Determine the [X, Y] coordinate at the center of the cell enclosing the given text.  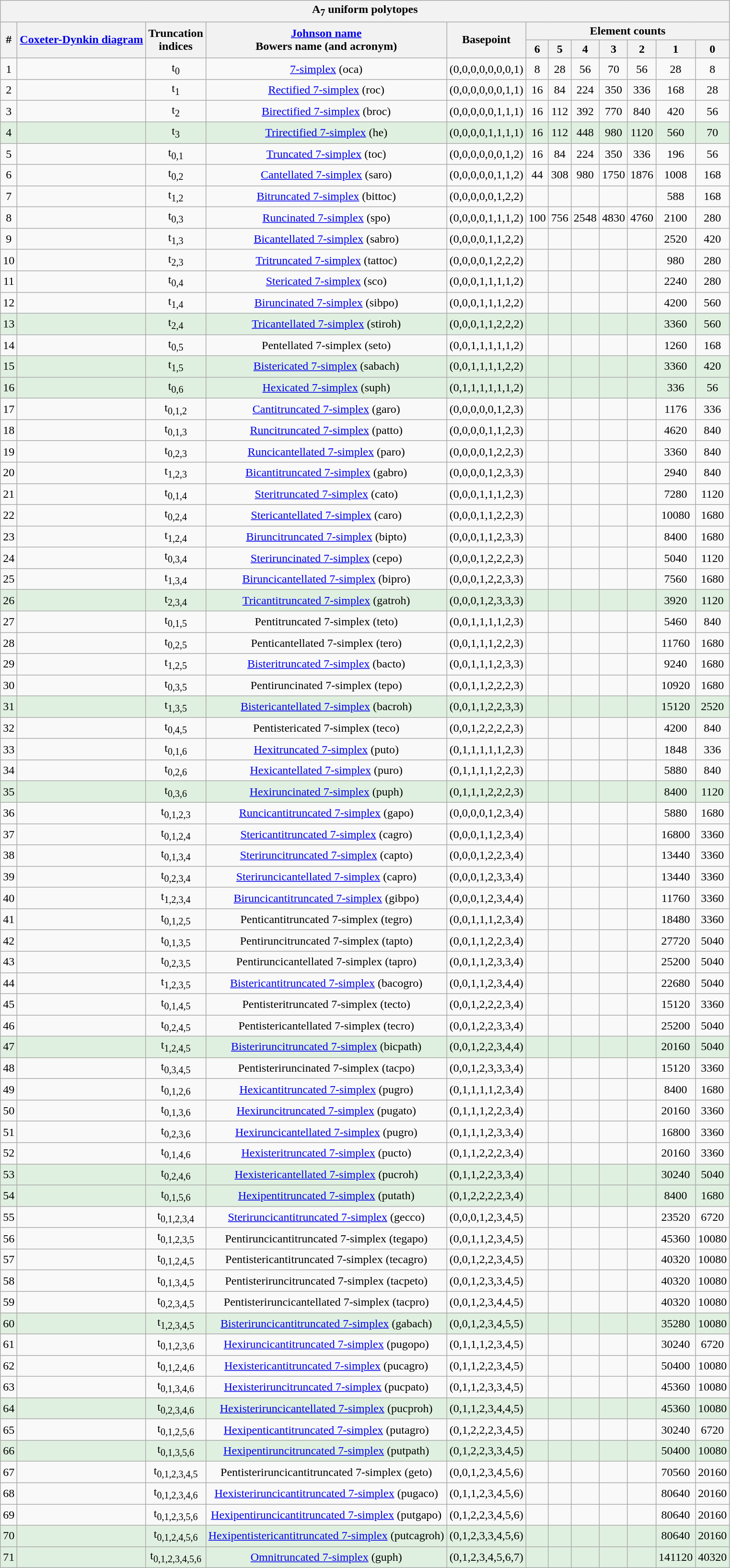
t0,2,3,4,6 [175, 1408]
t0,1,6 [175, 749]
Cantellated 7-simplex (saro) [326, 175]
t0,1,2,3 [175, 813]
t1,2,3,5 [175, 983]
Element counts [628, 31]
t0,1,3,4,5 [175, 1281]
(0,0,0,1,1,2,2,3) [486, 515]
Stericantitruncated 7-simplex (cagro) [326, 834]
100 [537, 218]
Runcinated 7-simplex (spo) [326, 218]
19 [9, 451]
392 [585, 111]
Bistericantellated 7-simplex (bacroh) [326, 707]
1848 [676, 749]
Stericated 7-simplex (sco) [326, 281]
33 [9, 749]
t1,2,3,4,5 [175, 1323]
(0,1,1,2,3,3,4,5) [486, 1387]
Hexiruncinated 7-simplex (puph) [326, 792]
(0,0,0,1,1,2,2,2) [486, 324]
Coxeter-Dynkin diagram [81, 40]
t0,6 [175, 387]
9240 [676, 664]
(0,0,0,0,1,1,2,3) [486, 430]
t0,5 [175, 345]
50 [9, 1111]
A7 uniform polytopes [365, 11]
Hexitruncated 7-simplex (puto) [326, 749]
t2,3,4 [175, 600]
(0,0,0,1,2,2,3,4) [486, 855]
7-simplex (oca) [326, 69]
t1,2,4,5 [175, 1047]
(0,0,0,0,0,0,0,1) [486, 69]
(0,0,1,2,2,3,3,4) [486, 1026]
(0,0,1,2,2,2,3,4) [486, 1004]
t0,1,4,6 [175, 1153]
3920 [676, 600]
29 [9, 664]
39 [9, 877]
(0,0,0,1,1,1,2,3) [486, 494]
t0,4,5 [175, 728]
(0,0,0,1,2,3,4,5) [486, 1217]
34 [9, 771]
Pentistericantellated 7-simplex (tecro) [326, 1026]
Steriruncitruncated 7-simplex (capto) [326, 855]
63 [9, 1387]
(0,1,1,2,2,3,4,5) [486, 1366]
(0,0,0,0,1,2,2,3) [486, 451]
14 [9, 345]
Pentistericantitruncated 7-simplex (tecagro) [326, 1259]
t0,1,2,3,6 [175, 1345]
(0,0,1,2,2,2,2,3) [486, 728]
t0,2,4 [175, 515]
10920 [676, 685]
35 [9, 792]
Hexisteriruncicantitruncated 7-simplex (pugaco) [326, 1493]
t1,5 [175, 366]
308 [560, 175]
(0,0,0,0,1,2,2,2) [486, 260]
t0,1,2,3,4 [175, 1217]
t0,3,6 [175, 792]
(0,0,0,0,1,1,2,2) [486, 239]
t0,2,4,6 [175, 1174]
67 [9, 1472]
15 [9, 366]
4760 [641, 218]
10 [9, 260]
(0,0,1,2,2,3,4,4) [486, 1047]
Tricantitruncated 7-simplex (gatroh) [326, 600]
Johnson nameBowers name (and acronym) [326, 40]
588 [676, 196]
30 [9, 685]
53 [9, 1174]
Pentiruncitruncated 7-simplex (tapto) [326, 940]
(0,0,0,0,0,1,2,2) [486, 196]
(0,0,1,2,3,4,4,5) [486, 1302]
(0,1,1,2,3,4,5,6) [486, 1493]
(0,1,1,1,2,2,2,3) [486, 792]
24 [9, 558]
47 [9, 1047]
(0,0,1,1,2,3,3,4) [486, 962]
t0,1,2,5 [175, 919]
t1,2,4 [175, 537]
Runcitruncated 7-simplex (patto) [326, 430]
Hexipentiruncicantitruncated 7-simplex (putgapo) [326, 1515]
t0,1,4,5 [175, 1004]
Basepoint [486, 40]
Truncationindices [175, 40]
Bistericantitruncated 7-simplex (bacogro) [326, 983]
Trirectified 7-simplex (he) [326, 132]
49 [9, 1089]
t2 [175, 111]
60 [9, 1323]
(0,1,2,2,2,2,3,4) [486, 1195]
2940 [676, 473]
t0,3,5 [175, 685]
1008 [676, 175]
11 [9, 281]
Hexipentitruncated 7-simplex (putath) [326, 1195]
Tritruncated 7-simplex (tattoc) [326, 260]
Pentisteriruncitruncated 7-simplex (tacpeto) [326, 1281]
t1,2 [175, 196]
(0,1,1,1,2,3,3,4) [486, 1132]
7 [9, 196]
t0,2,3,6 [175, 1132]
Pentiruncicantellated 7-simplex (tapro) [326, 962]
52 [9, 1153]
64 [9, 1408]
t0,1,4 [175, 494]
Biruncinated 7-simplex (sibpo) [326, 303]
17 [9, 409]
31 [9, 707]
37 [9, 834]
26 [9, 600]
1176 [676, 409]
(0,1,1,2,2,3,3,4) [486, 1174]
Hexipenticantitruncated 7-simplex (putagro) [326, 1429]
25 [9, 579]
t0,1,2,5,6 [175, 1429]
756 [560, 218]
(0,1,2,3,3,4,5,6) [486, 1536]
(0,0,0,1,1,2,3,3) [486, 537]
Bicantitruncated 7-simplex (gabro) [326, 473]
t0,1,2,3,5 [175, 1238]
196 [676, 154]
40 [9, 898]
57 [9, 1259]
43 [9, 962]
(0,0,0,1,2,3,3,3) [486, 600]
(0,0,1,1,2,3,4,5) [486, 1238]
Hexipentistericantitruncated 7-simplex (putcagroh) [326, 1536]
22 [9, 515]
45 [9, 1004]
Runcicantellated 7-simplex (paro) [326, 451]
Runcicantitruncated 7-simplex (gapo) [326, 813]
t0,1,3,4 [175, 855]
5460 [676, 621]
t0,1,3 [175, 430]
t0,1,3,5 [175, 940]
7560 [676, 579]
9 [9, 239]
t1 [175, 90]
68 [9, 1493]
Bisteritruncated 7-simplex (bacto) [326, 664]
t0,1,5 [175, 621]
21 [9, 494]
t2,4 [175, 324]
Omnitruncated 7-simplex (guph) [326, 1557]
(0,1,1,2,3,4,4,5) [486, 1408]
(0,1,1,2,2,2,3,4) [486, 1153]
Pentitruncated 7-simplex (teto) [326, 621]
t0,2,5 [175, 643]
58 [9, 1281]
(0,1,2,2,3,3,4,5) [486, 1451]
t0,2,4,5 [175, 1026]
61 [9, 1345]
1876 [641, 175]
Hexicated 7-simplex (suph) [326, 387]
(0,0,1,2,3,4,5,6) [486, 1472]
Pentistericated 7-simplex (teco) [326, 728]
t0,3 [175, 218]
4830 [614, 218]
(0,0,0,1,2,3,3,4) [486, 877]
Bistericated 7-simplex (sabach) [326, 366]
62 [9, 1366]
(0,0,1,1,2,2,2,3) [486, 685]
20 [9, 473]
18 [9, 430]
t3 [175, 132]
(0,1,1,1,1,1,2,3) [486, 749]
(0,0,1,1,2,2,3,3) [486, 707]
(0,0,1,2,3,4,5,5) [486, 1323]
41 [9, 919]
22680 [676, 983]
12 [9, 303]
Hexistericantellated 7-simplex (pucroh) [326, 1174]
t0,1,2,3,5,6 [175, 1515]
t0,1,3,4,6 [175, 1387]
Hexistericantitruncated 7-simplex (pucagro) [326, 1366]
t0,1,2,4,5 [175, 1259]
27720 [676, 940]
1750 [614, 175]
(0,0,1,2,3,3,3,4) [486, 1068]
# [9, 40]
Pentisteriruncinated 7-simplex (tacpo) [326, 1068]
t1,3,5 [175, 707]
Pentisteriruncicantitruncated 7-simplex (geto) [326, 1472]
42 [9, 940]
2100 [676, 218]
7280 [676, 494]
51 [9, 1132]
(0,0,0,0,1,2,3,3) [486, 473]
18480 [676, 919]
t1,3 [175, 239]
66 [9, 1451]
t0,1,2,3,4,5 [175, 1472]
t0,1 [175, 154]
(0,0,1,1,1,2,3,3) [486, 664]
23 [9, 537]
t0,2 [175, 175]
Hexisteriruncitruncated 7-simplex (pucpato) [326, 1387]
(0,1,1,1,2,2,3,4) [486, 1111]
2548 [585, 218]
448 [585, 132]
t0,2,3,4,5 [175, 1302]
54 [9, 1195]
Biruncicantitruncated 7-simplex (gibpo) [326, 898]
38 [9, 855]
(0,1,1,1,2,3,4,5) [486, 1345]
Birectified 7-simplex (broc) [326, 111]
Cantitruncated 7-simplex (garo) [326, 409]
770 [614, 111]
(0,1,2,2,3,4,5,6) [486, 1515]
2240 [676, 281]
Hexiruncitruncated 7-simplex (pugato) [326, 1111]
t1,2,3,4 [175, 898]
t2,3 [175, 260]
Pentisteritruncated 7-simplex (tecto) [326, 1004]
t0,1,5,6 [175, 1195]
(0,0,0,1,1,1,1,2) [486, 281]
Hexisteritruncated 7-simplex (pucto) [326, 1153]
13 [9, 324]
Penticantitruncated 7-simplex (tegro) [326, 919]
(0,0,1,1,1,2,3,4) [486, 919]
27 [9, 621]
t0,4 [175, 281]
t0,1,2,3,4,5,6 [175, 1557]
1260 [676, 345]
(0,0,0,0,0,0,1,2) [486, 154]
t0,1,2,4,6 [175, 1366]
t0,1,2,4,5,6 [175, 1536]
(0,0,1,1,1,1,1,2) [486, 345]
141120 [676, 1557]
(0,0,0,1,2,3,4,4) [486, 898]
48 [9, 1068]
70560 [676, 1472]
Steritruncated 7-simplex (cato) [326, 494]
0 [712, 49]
(0,0,1,2,2,3,4,5) [486, 1259]
Pentisteriruncicantellated 7-simplex (tacpro) [326, 1302]
t0,3,4 [175, 558]
69 [9, 1515]
(0,0,0,1,2,2,3,3) [486, 579]
Biruncicantellated 7-simplex (bipro) [326, 579]
(0,0,0,0,1,1,1,1) [486, 132]
(0,0,0,0,0,1,2,3) [486, 409]
(0,1,2,3,4,5,6,7) [486, 1557]
Bisteriruncitruncated 7-simplex (bicpath) [326, 1047]
65 [9, 1429]
t0,1,3,6 [175, 1111]
t0,1,2,6 [175, 1089]
Hexiruncicantellated 7-simplex (pugro) [326, 1132]
59 [9, 1302]
(0,0,0,1,1,2,3,4) [486, 834]
t0 [175, 69]
(0,0,1,1,2,3,4,4) [486, 983]
(0,1,1,1,1,1,1,2) [486, 387]
35280 [676, 1323]
t0,2,3,5 [175, 962]
(0,0,1,1,1,2,2,3) [486, 643]
t0,1,2,3,4,6 [175, 1493]
Rectified 7-simplex (roc) [326, 90]
t0,3,4,5 [175, 1068]
Truncated 7-simplex (toc) [326, 154]
t0,1,2,4 [175, 834]
t1,2,5 [175, 664]
t1,2,3 [175, 473]
Hexipentiruncitruncated 7-simplex (putpath) [326, 1451]
t1,4 [175, 303]
Hexicantellated 7-simplex (puro) [326, 771]
(0,0,0,0,0,0,1,1) [486, 90]
(0,0,0,1,2,2,2,3) [486, 558]
Steriruncicantellated 7-simplex (capro) [326, 877]
32 [9, 728]
Steriruncinated 7-simplex (cepo) [326, 558]
(0,1,2,2,2,3,4,5) [486, 1429]
23520 [676, 1217]
Bicantellated 7-simplex (sabro) [326, 239]
t0,1,2 [175, 409]
Hexiruncicantitruncated 7-simplex (pugopo) [326, 1345]
t0,1,3,5,6 [175, 1451]
(0,0,0,0,1,1,1,2) [486, 218]
Pentiruncicantitruncated 7-simplex (tegapo) [326, 1238]
t0,2,3 [175, 451]
t0,2,3,4 [175, 877]
Bisteriruncicantitruncated 7-simplex (gabach) [326, 1323]
Hexisteriruncicantellated 7-simplex (pucproh) [326, 1408]
(0,0,0,0,0,1,1,1) [486, 111]
Pentiruncinated 7-simplex (tepo) [326, 685]
(0,0,0,1,1,1,2,2) [486, 303]
Pentellated 7-simplex (seto) [326, 345]
46 [9, 1026]
(0,0,1,2,3,3,4,5) [486, 1281]
Biruncitruncated 7-simplex (bipto) [326, 537]
55 [9, 1217]
(0,1,1,1,1,2,2,3) [486, 771]
(0,0,1,1,2,2,3,4) [486, 940]
t0,2,6 [175, 771]
(0,0,1,1,1,1,2,2) [486, 366]
4620 [676, 430]
Steriruncicantitruncated 7-simplex (gecco) [326, 1217]
Hexicantitruncated 7-simplex (pugro) [326, 1089]
(0,0,0,0,0,1,1,2) [486, 175]
(0,0,0,0,1,2,3,4) [486, 813]
71 [9, 1557]
Stericantellated 7-simplex (caro) [326, 515]
t1,3,4 [175, 579]
36 [9, 813]
Tricantellated 7-simplex (stiroh) [326, 324]
Penticantellated 7-simplex (tero) [326, 643]
Bitruncated 7-simplex (bittoc) [326, 196]
(0,0,1,1,1,1,2,3) [486, 621]
(0,1,1,1,1,2,3,4) [486, 1089]
